For the text-containing cell, return its midpoint in [X, Y] coordinate format. 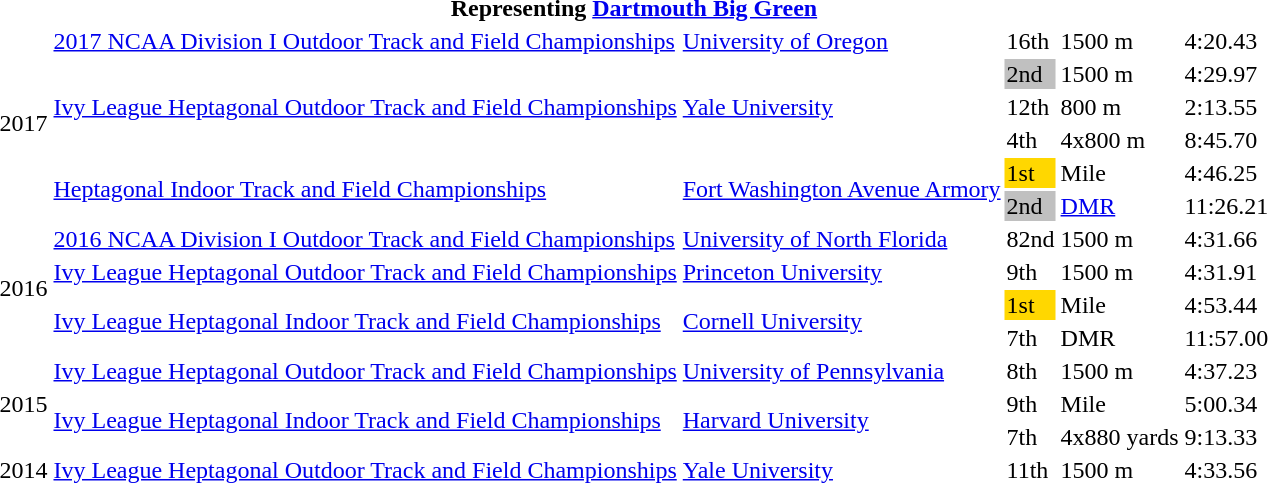
Yale University [842, 107]
800 m [1120, 107]
University of North Florida [842, 239]
12th [1030, 107]
University of Oregon [842, 41]
Fort Washington Avenue Armory [842, 190]
2017 NCAA Division I Outdoor Track and Field Championships [365, 41]
Princeton University [842, 272]
8th [1030, 371]
Harvard University [842, 420]
4x880 yards [1120, 437]
16th [1030, 41]
82nd [1030, 239]
4th [1030, 140]
University of Pennsylvania [842, 371]
Heptagonal Indoor Track and Field Championships [365, 190]
4x800 m [1120, 140]
2016 NCAA Division I Outdoor Track and Field Championships [365, 239]
Cornell University [842, 322]
